Find where the given text appears and provide that cell's center as [x, y] coordinate. 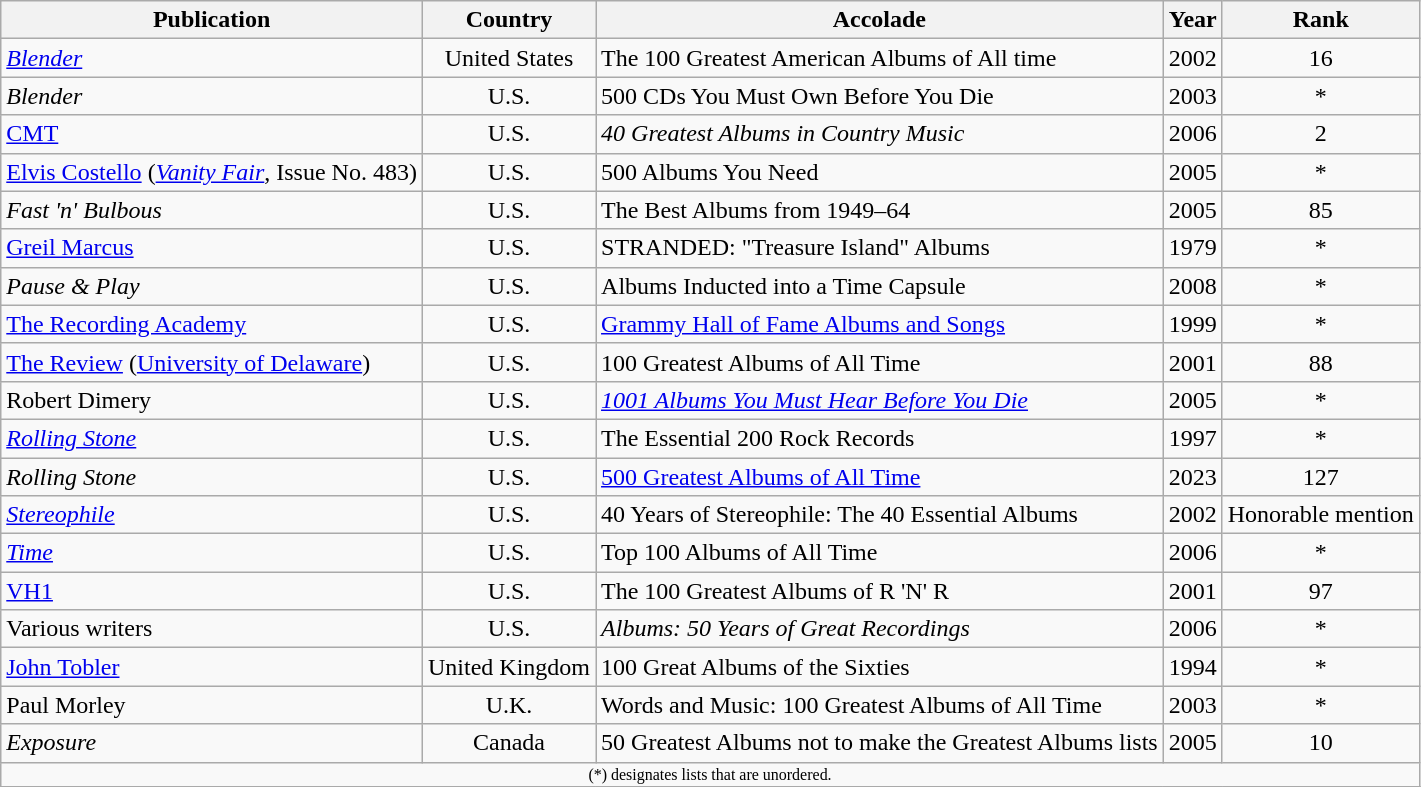
100 Great Albums of the Sixties [880, 667]
1979 [1192, 248]
10 [1320, 743]
(*) designates lists that are unordered. [710, 774]
Publication [212, 20]
STRANDED: "Treasure Island" Albums [880, 248]
Albums: 50 Years of Great Recordings [880, 629]
2008 [1192, 286]
Top 100 Albums of All Time [880, 553]
Various writers [212, 629]
500 Greatest Albums of All Time [880, 477]
Grammy Hall of Fame Albums and Songs [880, 324]
500 CDs You Must Own Before You Die [880, 96]
Time [212, 553]
1994 [1192, 667]
VH1 [212, 591]
40 Greatest Albums in Country Music [880, 134]
Paul Morley [212, 705]
97 [1320, 591]
Accolade [880, 20]
The 100 Greatest American Albums of All time [880, 58]
85 [1320, 210]
Country [508, 20]
Greil Marcus [212, 248]
Pause & Play [212, 286]
1001 Albums You Must Hear Before You Die [880, 400]
2 [1320, 134]
1999 [1192, 324]
Words and Music: 100 Greatest Albums of All Time [880, 705]
CMT [212, 134]
50 Greatest Albums not to make the Greatest Albums lists [880, 743]
U.K. [508, 705]
88 [1320, 362]
United Kingdom [508, 667]
16 [1320, 58]
2023 [1192, 477]
Exposure [212, 743]
The 100 Greatest Albums of R 'N' R [880, 591]
Honorable mention [1320, 515]
100 Greatest Albums of All Time [880, 362]
Year [1192, 20]
Rank [1320, 20]
127 [1320, 477]
Fast 'n' Bulbous [212, 210]
United States [508, 58]
Robert Dimery [212, 400]
Elvis Costello (Vanity Fair, Issue No. 483) [212, 172]
Stereophile [212, 515]
40 Years of Stereophile: The 40 Essential Albums [880, 515]
John Tobler [212, 667]
The Review (University of Delaware) [212, 362]
The Essential 200 Rock Records [880, 438]
500 Albums You Need [880, 172]
The Recording Academy [212, 324]
Canada [508, 743]
The Best Albums from 1949–64 [880, 210]
1997 [1192, 438]
Albums Inducted into a Time Capsule [880, 286]
